Scan for the cell matching the given text and deliver its [x, y] coordinate at center. 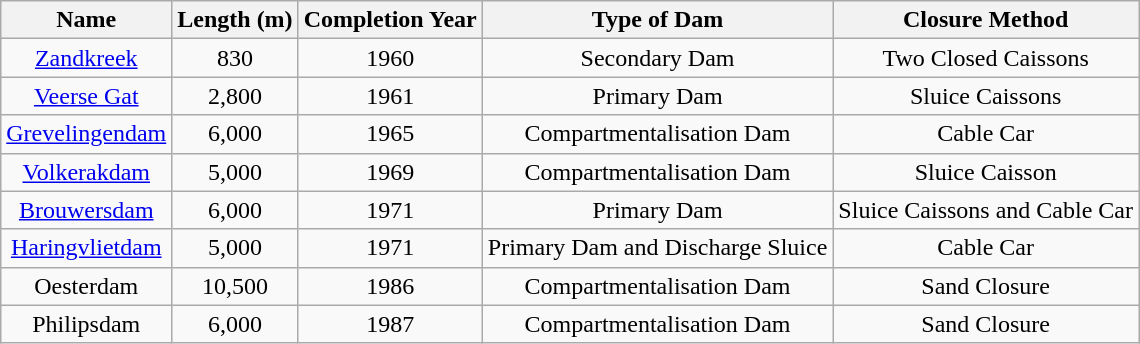
Secondary Dam [658, 58]
Closure Method [986, 20]
1961 [390, 96]
Name [86, 20]
Volkerakdam [86, 172]
830 [235, 58]
Veerse Gat [86, 96]
Sluice Caissons and Cable Car [986, 210]
1986 [390, 286]
Haringvlietdam [86, 248]
1960 [390, 58]
2,800 [235, 96]
Two Closed Caissons [986, 58]
Sluice Caisson [986, 172]
10,500 [235, 286]
Philipsdam [86, 324]
1965 [390, 134]
Oesterdam [86, 286]
Brouwersdam [86, 210]
Completion Year [390, 20]
Length (m) [235, 20]
Type of Dam [658, 20]
Zandkreek [86, 58]
1969 [390, 172]
1987 [390, 324]
Sluice Caissons [986, 96]
Grevelingendam [86, 134]
Primary Dam and Discharge Sluice [658, 248]
